Extract the (X, Y) coordinate from the center of the cell holding the provided text.  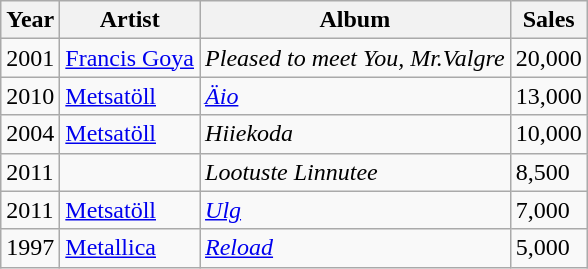
Francis Goya (130, 58)
10,000 (548, 134)
2001 (30, 58)
13,000 (548, 96)
8,500 (548, 172)
Sales (548, 20)
1997 (30, 248)
Ulg (356, 210)
2010 (30, 96)
5,000 (548, 248)
7,000 (548, 210)
Metallica (130, 248)
Reload (356, 248)
20,000 (548, 58)
Pleased to meet You, Mr.Valgre (356, 58)
Äio (356, 96)
Year (30, 20)
Lootuste Linnutee (356, 172)
Artist (130, 20)
Album (356, 20)
Hiiekoda (356, 134)
2004 (30, 134)
